Provide the (X, Y) coordinate of the cell's center where the given text is located.  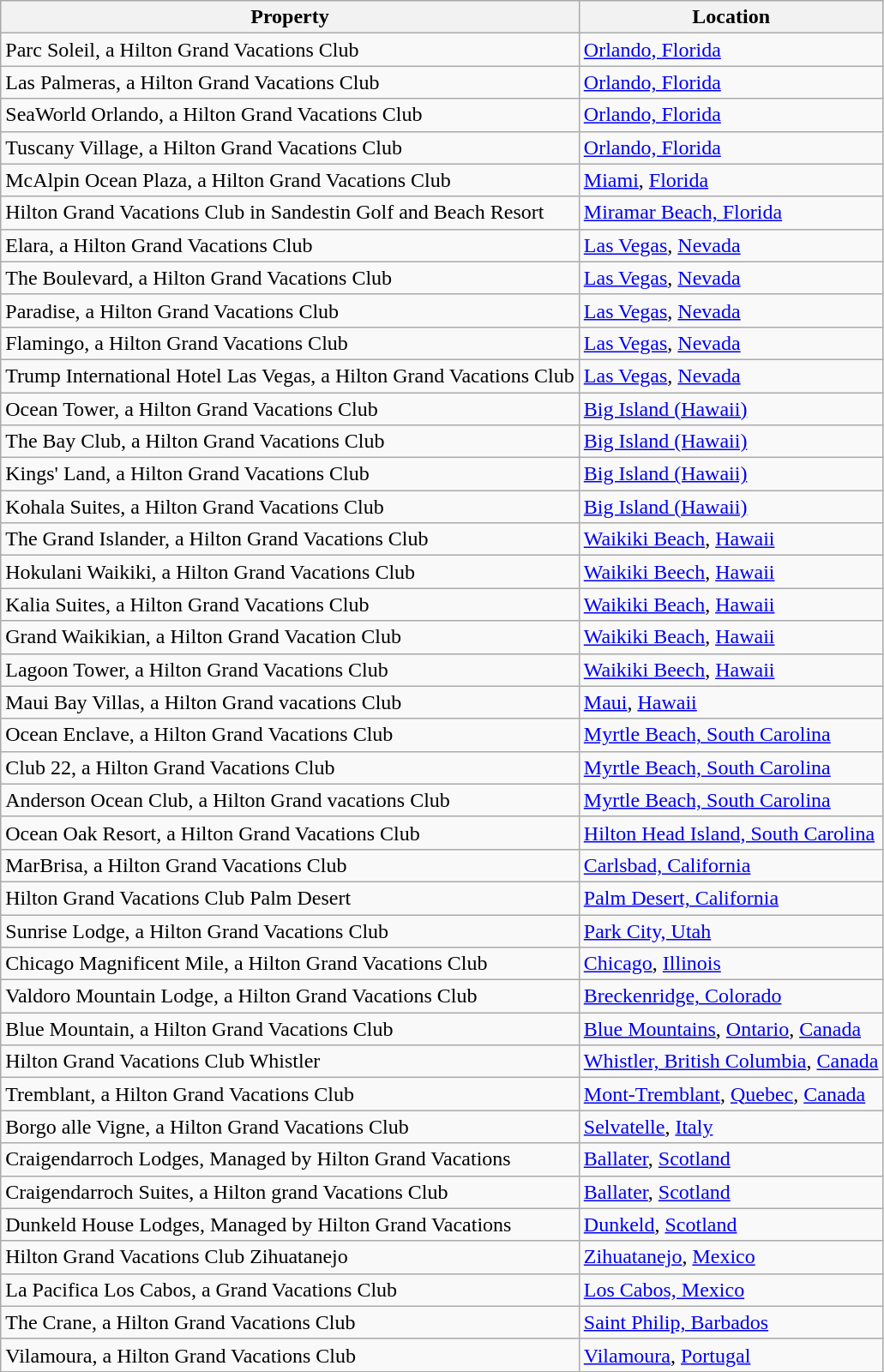
Kings' Land, a Hilton Grand Vacations Club (290, 474)
Ocean Oak Resort, a Hilton Grand Vacations Club (290, 833)
Blue Mountains, Ontario, Canada (731, 1029)
Location (731, 17)
Kalia Suites, a Hilton Grand Vacations Club (290, 605)
Hilton Head Island, South Carolina (731, 833)
Club 22, a Hilton Grand Vacations Club (290, 767)
Hilton Grand Vacations Club in Sandestin Golf and Beach Resort (290, 213)
Lagoon Tower, a Hilton Grand Vacations Club (290, 670)
Hilton Grand Vacations Club Zihuatanejo (290, 1257)
Elara, a Hilton Grand Vacations Club (290, 245)
Hokulani Waikiki, a Hilton Grand Vacations Club (290, 572)
Carlsbad, California (731, 865)
Paradise, a Hilton Grand Vacations Club (290, 310)
Flamingo, a Hilton Grand Vacations Club (290, 343)
Park City, Utah (731, 930)
Palm Desert, California (731, 898)
Dunkeld, Scotland (731, 1225)
Trump International Hotel Las Vegas, a Hilton Grand Vacations Club (290, 376)
Tremblant, a Hilton Grand Vacations Club (290, 1094)
Ocean Tower, a Hilton Grand Vacations Club (290, 409)
The Bay Club, a Hilton Grand Vacations Club (290, 442)
The Grand Islander, a Hilton Grand Vacations Club (290, 539)
Chicago Magnificent Mile, a Hilton Grand Vacations Club (290, 964)
Tuscany Village, a Hilton Grand Vacations Club (290, 147)
Blue Mountain, a Hilton Grand Vacations Club (290, 1029)
Hilton Grand Vacations Club Whistler (290, 1062)
Ocean Enclave, a Hilton Grand Vacations Club (290, 735)
Saint Philip, Barbados (731, 1322)
Whistler, British Columbia, Canada (731, 1062)
The Boulevard, a Hilton Grand Vacations Club (290, 278)
Valdoro Mountain Lodge, a Hilton Grand Vacations Club (290, 996)
Selvatelle, Italy (731, 1127)
Anderson Ocean Club, a Hilton Grand vacations Club (290, 800)
Borgo alle Vigne, a Hilton Grand Vacations Club (290, 1127)
MarBrisa, a Hilton Grand Vacations Club (290, 865)
Kohala Suites, a Hilton Grand Vacations Club (290, 507)
The Crane, a Hilton Grand Vacations Club (290, 1322)
Zihuatanejo, Mexico (731, 1257)
Vilamoura, Portugal (731, 1355)
Maui, Hawaii (731, 702)
Dunkeld House Lodges, Managed by Hilton Grand Vacations (290, 1225)
Sunrise Lodge, a Hilton Grand Vacations Club (290, 930)
Craigendarroch Suites, a Hilton grand Vacations Club (290, 1192)
Craigendarroch Lodges, Managed by Hilton Grand Vacations (290, 1159)
Vilamoura, a Hilton Grand Vacations Club (290, 1355)
McAlpin Ocean Plaza, a Hilton Grand Vacations Club (290, 180)
Mont-Tremblant, Quebec, Canada (731, 1094)
Breckenridge, Colorado (731, 996)
La Pacifica Los Cabos, a Grand Vacations Club (290, 1290)
Grand Waikikian, a Hilton Grand Vacation Club (290, 637)
Chicago, Illinois (731, 964)
Los Cabos, Mexico (731, 1290)
Miami, Florida (731, 180)
Parc Soleil, a Hilton Grand Vacations Club (290, 50)
Hilton Grand Vacations Club Palm Desert (290, 898)
Property (290, 17)
Maui Bay Villas, a Hilton Grand vacations Club (290, 702)
Miramar Beach, Florida (731, 213)
SeaWorld Orlando, a Hilton Grand Vacations Club (290, 115)
Las Palmeras, a Hilton Grand Vacations Club (290, 82)
